Locate the cell with the specified text and output its (x, y) center coordinate. 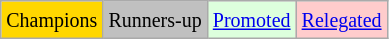
Promoted (252, 20)
Runners-up (155, 20)
Champions (52, 20)
Relegated (342, 20)
